Search for the cell housing the specified text and yield its (X, Y) center coordinate. 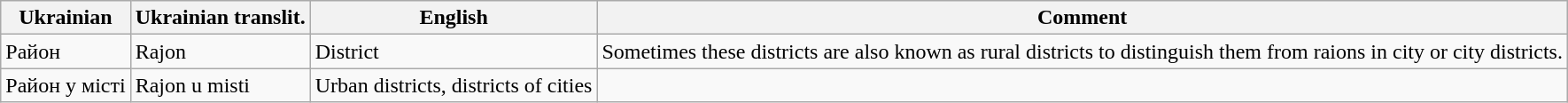
Ukrainian (66, 18)
Район (66, 51)
Район у місті (66, 85)
Sometimes these districts are also known as rural districts to distinguish them from raions in city or city districts. (1083, 51)
Rajon u misti (220, 85)
District (454, 51)
Rajon (220, 51)
Urban districts, districts of cities (454, 85)
Ukrainian translit. (220, 18)
English (454, 18)
Comment (1083, 18)
